Capture the cell that displays the provided text and extract its [x, y] central coordinate. 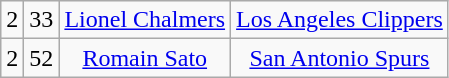
52 [42, 58]
33 [42, 20]
Lionel Chalmers [145, 20]
Los Angeles Clippers [340, 20]
San Antonio Spurs [340, 58]
Romain Sato [145, 58]
